Identify which cell holds the provided text, then report its (x, y) central coordinate. 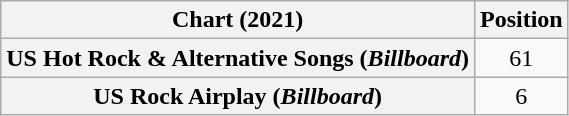
6 (521, 96)
US Hot Rock & Alternative Songs (Billboard) (238, 58)
61 (521, 58)
Chart (2021) (238, 20)
Position (521, 20)
US Rock Airplay (Billboard) (238, 96)
